Capture the cell that displays the provided text and extract its (x, y) central coordinate. 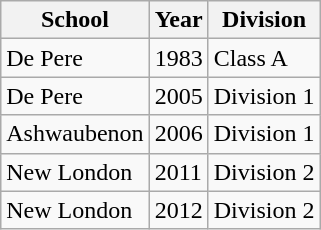
Ashwaubenon (75, 134)
School (75, 20)
2005 (178, 96)
1983 (178, 58)
2012 (178, 210)
Class A (264, 58)
Year (178, 20)
2006 (178, 134)
Division (264, 20)
2011 (178, 172)
